Output the [x, y] coordinate of the center of the cell containing the given text.  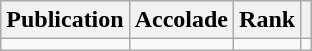
Publication [65, 20]
Rank [268, 20]
Accolade [181, 20]
